Return [x, y] of the center of cell containing provided text 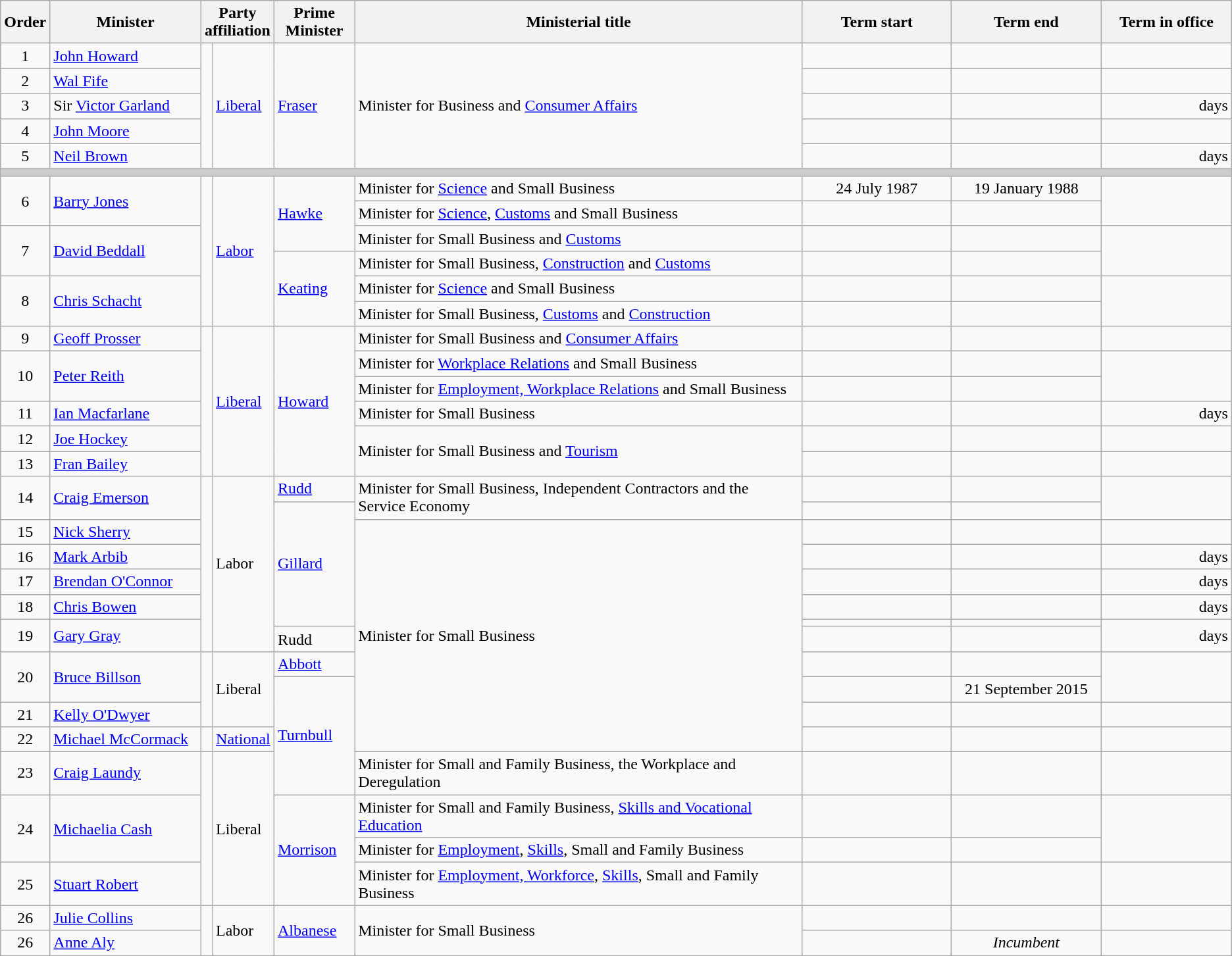
Craig Emerson [126, 497]
Minister for Employment, Workforce, Skills, Small and Family Business [579, 884]
17 [25, 582]
Craig Laundy [126, 774]
Minister for Business and Consumer Affairs [579, 106]
18 [25, 607]
4 [25, 131]
Chris Schacht [126, 301]
Minister for Employment, Skills, Small and Family Business [579, 850]
Barry Jones [126, 201]
Howard [314, 401]
12 [25, 439]
Wal Fife [126, 81]
2 [25, 81]
Minister for Small Business, Customs and Construction [579, 314]
Michael McCormack [126, 740]
Prime Minister [314, 22]
Fran Bailey [126, 464]
3 [25, 106]
11 [25, 414]
Keating [314, 288]
22 [25, 740]
19 January 1988 [1027, 188]
Minister for Workplace Relations and Small Business [579, 364]
Stuart Robert [126, 884]
Michaelia Cash [126, 829]
24 [25, 829]
25 [25, 884]
24 July 1987 [877, 188]
15 [25, 532]
John Howard [126, 56]
Term start [877, 22]
Albanese [314, 930]
20 [25, 676]
National [244, 740]
Minister for Science, Customs and Small Business [579, 213]
Peter Reith [126, 376]
Brendan O'Connor [126, 582]
Bruce Billson [126, 676]
Sir Victor Garland [126, 106]
Julie Collins [126, 918]
13 [25, 464]
Morrison [314, 850]
Geoff Prosser [126, 339]
Minister for Small Business and Tourism [579, 451]
Gillard [314, 564]
16 [25, 557]
Minister for Small Business, Independent Contractors and the Service Economy [579, 497]
Turnbull [314, 736]
Minister for Small Business and Customs [579, 238]
Abbott [314, 664]
Minister for Small Business and Consumer Affairs [579, 339]
Order [25, 22]
7 [25, 251]
John Moore [126, 131]
Gary Gray [126, 636]
21 [25, 714]
Anne Aly [126, 943]
9 [25, 339]
Term end [1027, 22]
8 [25, 301]
Chris Bowen [126, 607]
Minister for Small and Family Business, Skills and Vocational Education [579, 816]
Neil Brown [126, 156]
Ministerial title [579, 22]
Minister [126, 22]
Kelly O'Dwyer [126, 714]
Incumbent [1027, 943]
10 [25, 376]
1 [25, 56]
Mark Arbib [126, 557]
5 [25, 156]
Minister for Employment, Workplace Relations and Small Business [579, 389]
Minister for Small and Family Business, the Workplace and Deregulation [579, 774]
Fraser [314, 106]
Minister for Small Business, Construction and Customs [579, 263]
Ian Macfarlane [126, 414]
21 September 2015 [1027, 689]
Term in office [1167, 22]
David Beddall [126, 251]
19 [25, 636]
Joe Hockey [126, 439]
6 [25, 201]
Hawke [314, 213]
Nick Sherry [126, 532]
Party affiliation [237, 22]
23 [25, 774]
14 [25, 497]
